Provide the [x, y] coordinate of the cell's center where the given text is located.  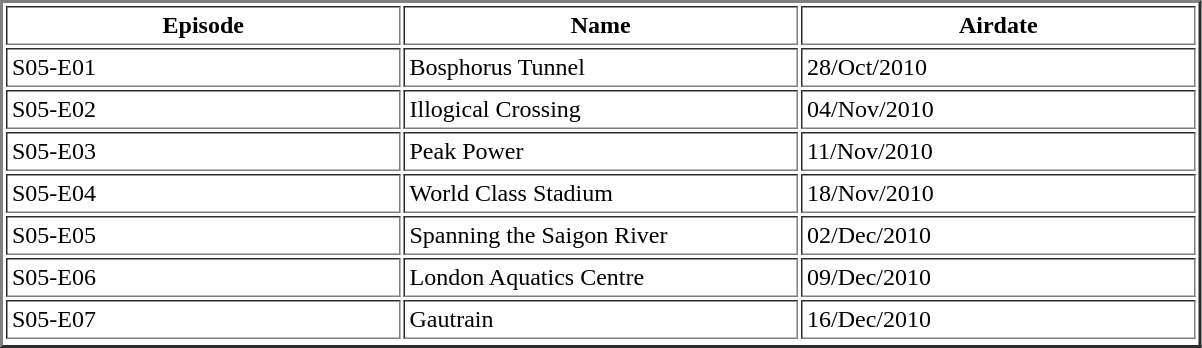
28/Oct/2010 [998, 68]
Spanning the Saigon River [601, 236]
London Aquatics Centre [601, 278]
02/Dec/2010 [998, 236]
Bosphorus Tunnel [601, 68]
S05-E02 [203, 110]
Illogical Crossing [601, 110]
Episode [203, 26]
Gautrain [601, 320]
S05-E05 [203, 236]
16/Dec/2010 [998, 320]
Peak Power [601, 152]
S05-E04 [203, 194]
11/Nov/2010 [998, 152]
04/Nov/2010 [998, 110]
09/Dec/2010 [998, 278]
Airdate [998, 26]
Name [601, 26]
S05-E01 [203, 68]
World Class Stadium [601, 194]
S05-E03 [203, 152]
18/Nov/2010 [998, 194]
S05-E07 [203, 320]
S05-E06 [203, 278]
